Return [x, y] of the center of cell containing provided text 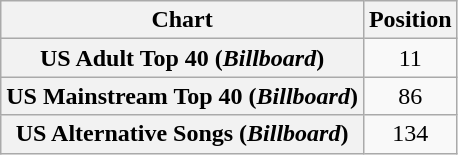
Chart [182, 20]
US Adult Top 40 (Billboard) [182, 58]
11 [410, 58]
US Alternative Songs (Billboard) [182, 134]
134 [410, 134]
Position [410, 20]
86 [410, 96]
US Mainstream Top 40 (Billboard) [182, 96]
